Determine the [X, Y] coordinate at the center of the cell enclosing the given text.  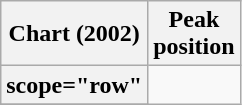
Peakposition [194, 34]
Chart (2002) [74, 34]
scope="row" [74, 85]
